Pinpoint the cell where the given text exists, returning its [x, y] midpoint coordinate. 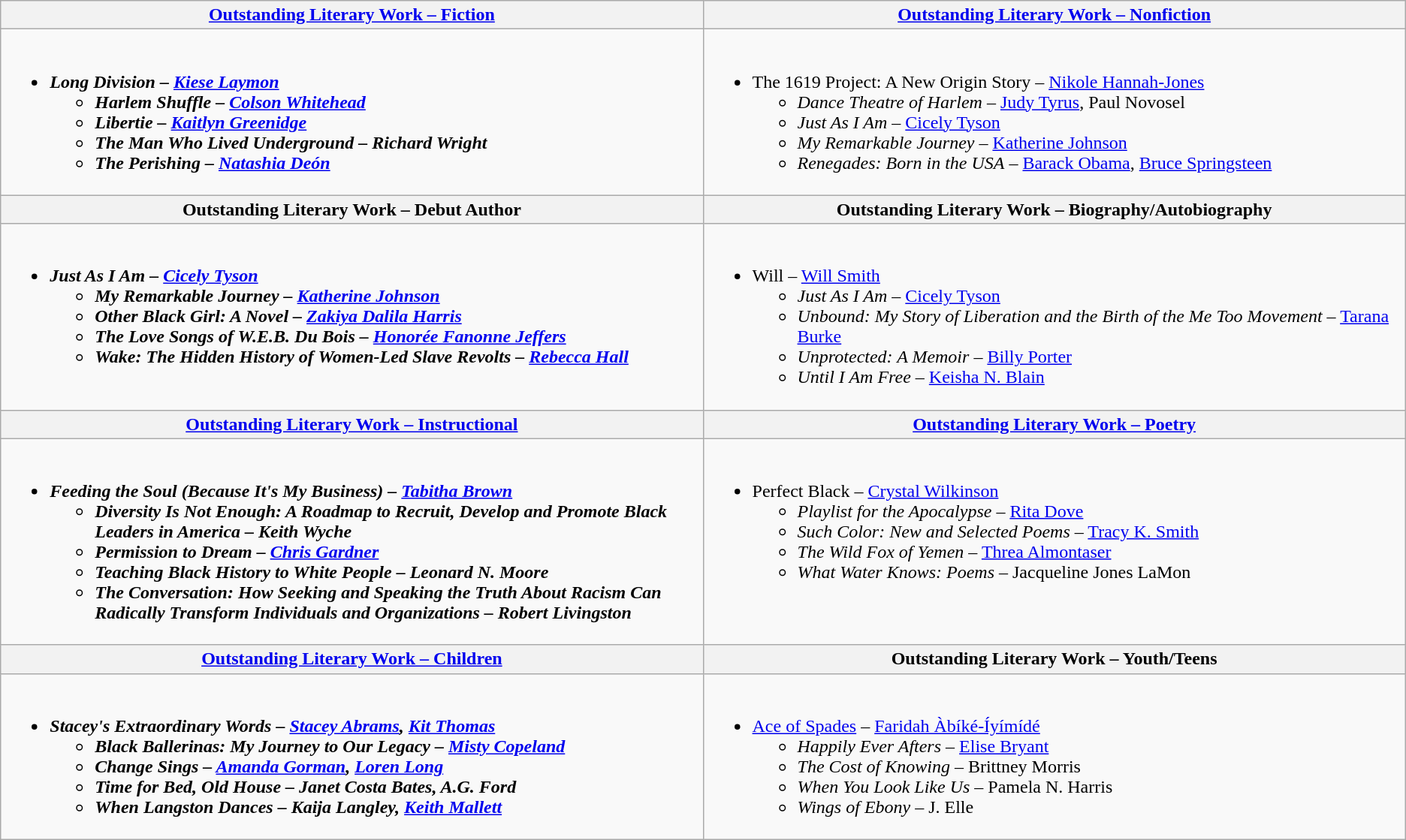
Outstanding Literary Work – Youth/Teens [1054, 659]
Outstanding Literary Work – Nonfiction [1054, 15]
Outstanding Literary Work – Biography/Autobiography [1054, 209]
Outstanding Literary Work – Children [351, 659]
Outstanding Literary Work – Debut Author [351, 209]
Outstanding Literary Work – Instructional [351, 424]
Outstanding Literary Work – Fiction [351, 15]
Outstanding Literary Work – Poetry [1054, 424]
